Return (x, y) of the center of cell containing provided text 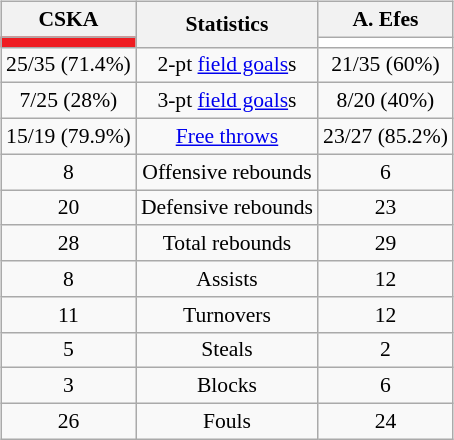
25/35 (71.4%) (68, 65)
Turnovers (227, 314)
15/19 (79.9%) (68, 136)
2-pt field goalss (227, 65)
5 (68, 350)
20 (68, 208)
3 (68, 386)
CSKA (68, 19)
2 (386, 350)
3-pt field goalss (227, 101)
8/20 (40%) (386, 101)
24 (386, 421)
Statistics (227, 24)
26 (68, 421)
29 (386, 243)
Free throws (227, 136)
Defensive rebounds (227, 208)
7/25 (28%) (68, 101)
23 (386, 208)
Steals (227, 350)
Blocks (227, 386)
Assists (227, 279)
Offensive rebounds (227, 172)
11 (68, 314)
A. Efes (386, 19)
23/27 (85.2%) (386, 136)
28 (68, 243)
Fouls (227, 421)
Total rebounds (227, 243)
21/35 (60%) (386, 65)
